Locate the cell with the specified text and output its [x, y] center coordinate. 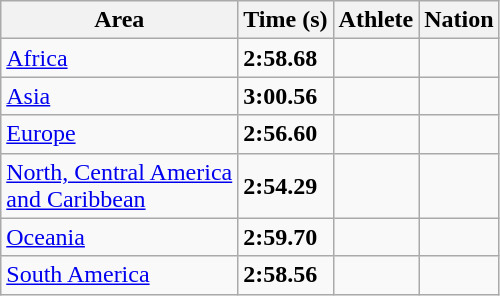
2:56.60 [286, 134]
South America [120, 275]
2:59.70 [286, 237]
3:00.56 [286, 96]
North, Central America and Caribbean [120, 186]
Time (s) [286, 20]
Nation [459, 20]
2:58.56 [286, 275]
Athlete [376, 20]
Asia [120, 96]
Oceania [120, 237]
Area [120, 20]
2:58.68 [286, 58]
2:54.29 [286, 186]
Europe [120, 134]
Africa [120, 58]
